Capture the cell that displays the provided text and extract its [x, y] central coordinate. 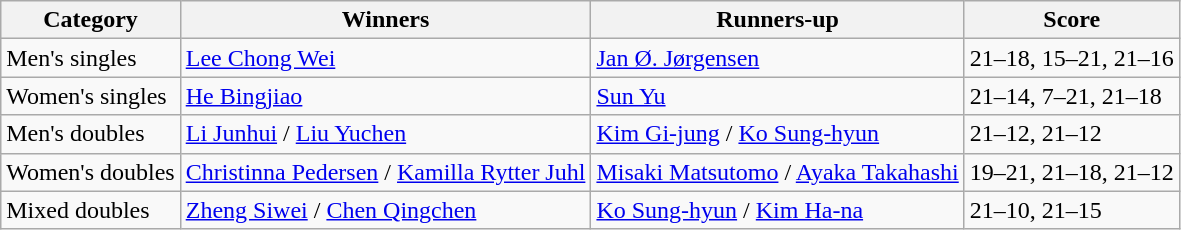
Lee Chong Wei [386, 58]
Ko Sung-hyun / Kim Ha-na [778, 210]
Misaki Matsutomo / Ayaka Takahashi [778, 172]
Kim Gi-jung / Ko Sung-hyun [778, 134]
Women's singles [90, 96]
Sun Yu [778, 96]
Women's doubles [90, 172]
21–10, 21–15 [1072, 210]
21–18, 15–21, 21–16 [1072, 58]
Category [90, 20]
19–21, 21–18, 21–12 [1072, 172]
Zheng Siwei / Chen Qingchen [386, 210]
21–12, 21–12 [1072, 134]
Mixed doubles [90, 210]
Jan Ø. Jørgensen [778, 58]
Runners-up [778, 20]
Christinna Pedersen / Kamilla Rytter Juhl [386, 172]
Score [1072, 20]
Winners [386, 20]
Li Junhui / Liu Yuchen [386, 134]
21–14, 7–21, 21–18 [1072, 96]
Men's singles [90, 58]
He Bingjiao [386, 96]
Men's doubles [90, 134]
